Provide the (x, y) coordinate of the cell's center where the given text is located.  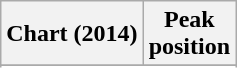
Chart (2014) (72, 34)
Peakposition (189, 34)
